Return (x, y) of the center of cell containing provided text 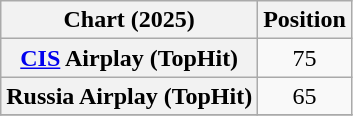
65 (305, 96)
Chart (2025) (130, 20)
75 (305, 58)
Position (305, 20)
CIS Airplay (TopHit) (130, 58)
Russia Airplay (TopHit) (130, 96)
